Find where the given text appears and provide that cell's center as (X, Y) coordinate. 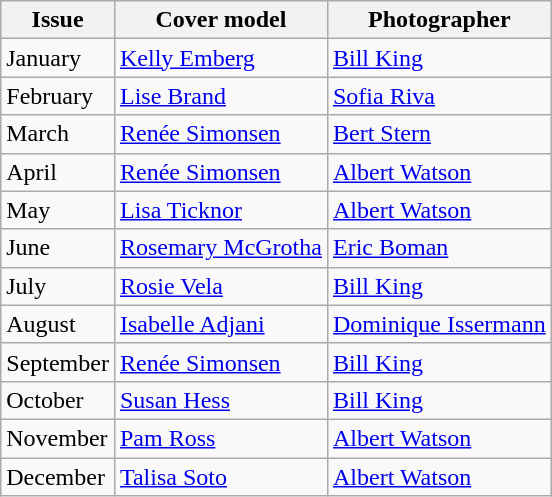
Photographer (439, 20)
Dominique Issermann (439, 324)
Lisa Ticknor (220, 210)
November (58, 438)
Isabelle Adjani (220, 324)
Rosie Vela (220, 286)
Susan Hess (220, 400)
Eric Boman (439, 248)
March (58, 134)
June (58, 248)
Cover model (220, 20)
Talisa Soto (220, 477)
September (58, 362)
October (58, 400)
Rosemary McGrotha (220, 248)
July (58, 286)
December (58, 477)
Pam Ross (220, 438)
May (58, 210)
Bert Stern (439, 134)
Kelly Emberg (220, 58)
Sofia Riva (439, 96)
August (58, 324)
January (58, 58)
Issue (58, 20)
April (58, 172)
February (58, 96)
Lise Brand (220, 96)
